Search for the cell housing the specified text and yield its (X, Y) center coordinate. 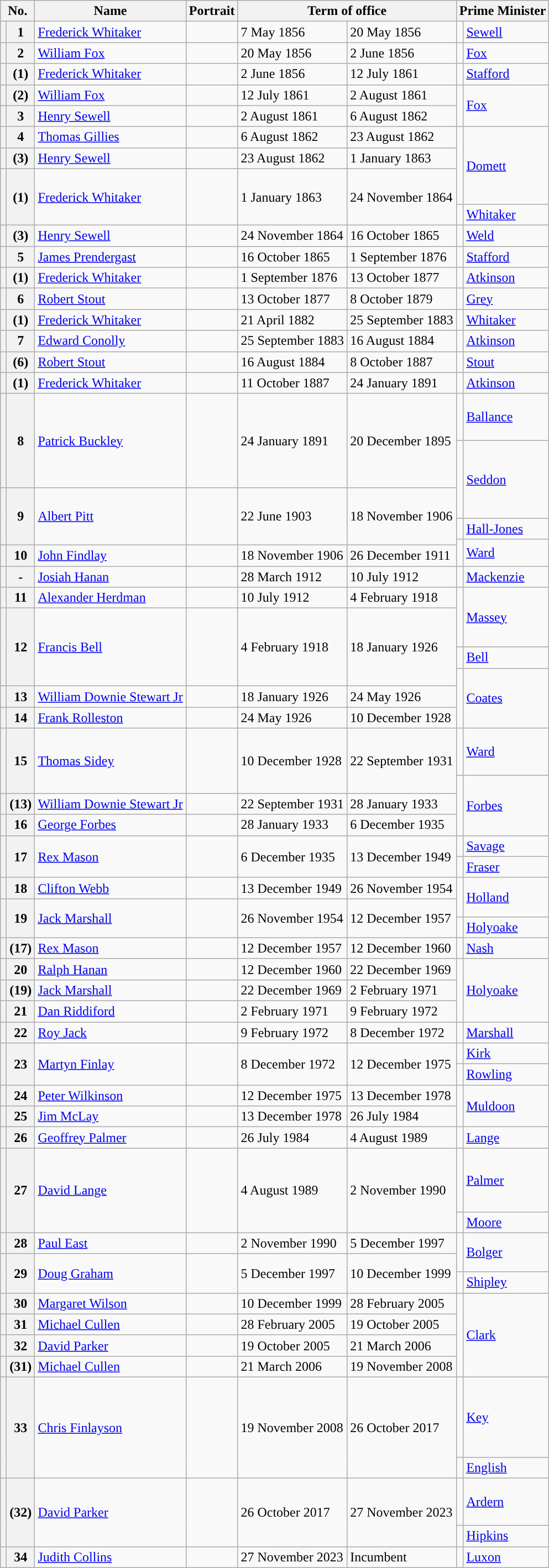
11 (21, 598)
10 (21, 555)
Lange (506, 1138)
Kirk (506, 1054)
32 (21, 1345)
26 December 1911 (402, 555)
5 (21, 257)
Alexander Herdman (111, 598)
Shipley (506, 1282)
Moore (506, 1222)
Roy Jack (111, 1033)
21 April 1882 (292, 320)
Holland (506, 897)
Geoffrey Palmer (111, 1138)
19 (21, 918)
Weld (506, 236)
9 (21, 517)
Peter Wilkinson (111, 1096)
2 (21, 53)
Hipkins (506, 1536)
(19) (21, 990)
Stout (506, 362)
20 December 1895 (402, 441)
18 (21, 888)
12 (21, 648)
Forbes (506, 806)
Doug Graham (111, 1273)
8 October 1879 (402, 299)
Name (111, 11)
Incumbent (402, 1557)
(17) (21, 948)
34 (21, 1557)
Term of office (347, 11)
Nash (506, 948)
Margaret Wilson (111, 1303)
Ballance (506, 417)
English (506, 1468)
Domett (506, 165)
No. (18, 11)
Francis Bell (111, 648)
Chris Finlayson (111, 1428)
Hall-Jones (506, 529)
Paul East (111, 1243)
George Forbes (111, 825)
1 (21, 32)
26 (21, 1138)
Ardern (506, 1502)
Martyn Finlay (111, 1064)
14 (21, 718)
Bell (506, 657)
Prime Minister (503, 11)
Coates (506, 698)
27 (21, 1190)
Marshall (506, 1033)
- (21, 576)
Thomas Sidey (111, 761)
Josiah Hanan (111, 576)
20 (21, 969)
(32) (21, 1513)
31 (21, 1324)
33 (21, 1428)
21 (21, 1011)
Fraser (506, 867)
22 June 1903 (292, 517)
Portrait (212, 11)
30 (21, 1303)
28 (21, 1243)
Massey (506, 617)
John Findlay (111, 555)
Ralph Hanan (111, 969)
Luxon (506, 1557)
3 (21, 116)
(31) (21, 1366)
Key (506, 1417)
7 May 1856 (292, 32)
Rowling (506, 1075)
(13) (21, 804)
Sewell (506, 32)
17 (21, 856)
David Lange (111, 1190)
Judith Collins (111, 1557)
6 (21, 299)
Bolger (506, 1252)
13 (21, 697)
11 October 1887 (292, 383)
Clifton Webb (111, 888)
Patrick Buckley (111, 441)
Frank Rolleston (111, 718)
25 (21, 1117)
Grey (506, 299)
(2) (21, 95)
(6) (21, 362)
Clark (506, 1335)
Dan Riddiford (111, 1011)
Muldoon (506, 1106)
15 (21, 761)
Thomas Gillies (111, 137)
24 (21, 1096)
8 (21, 441)
Edward Conolly (111, 341)
Jim McLay (111, 1117)
8 October 1887 (402, 362)
4 (21, 137)
Palmer (506, 1180)
Savage (506, 846)
16 (21, 825)
Seddon (506, 480)
7 (21, 341)
Mackenzie (506, 576)
29 (21, 1273)
28 March 1912 (292, 576)
23 (21, 1064)
22 (21, 1033)
Albert Pitt (111, 517)
James Prendergast (111, 257)
